Provide the [x, y] coordinate of the cell's center where the given text is located.  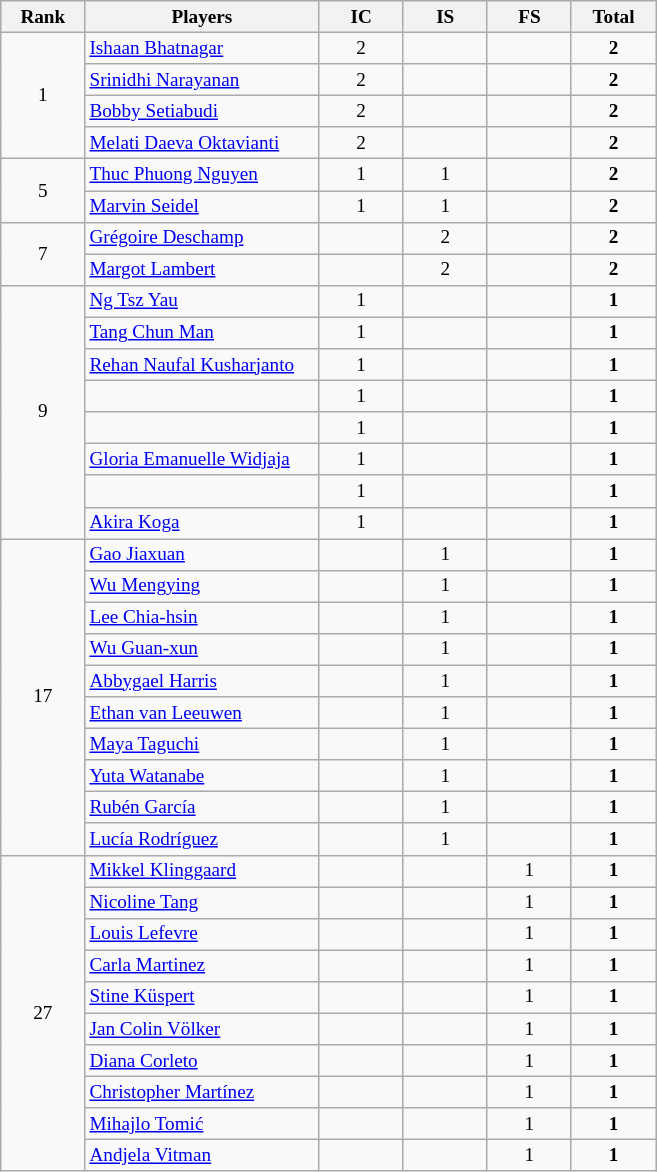
Lee Chia-hsin [202, 618]
Wu Mengying [202, 586]
Nicoline Tang [202, 902]
7 [43, 254]
Rank [43, 17]
Lucía Rodríguez [202, 839]
Mihajlo Tomić [202, 1124]
Melati Daeva Oktavianti [202, 143]
Total [613, 17]
27 [43, 1013]
Gao Jiaxuan [202, 554]
IC [361, 17]
Ng Tsz Yau [202, 301]
Andjela Vitman [202, 1156]
Diana Corleto [202, 1061]
Tang Chun Man [202, 333]
Marvin Seidel [202, 206]
Gloria Emanuelle Widjaja [202, 460]
Players [202, 17]
Louis Lefevre [202, 934]
Wu Guan-xun [202, 649]
Christopher Martínez [202, 1092]
IS [445, 17]
Thuc Phuong Nguyen [202, 175]
Ethan van Leeuwen [202, 713]
9 [43, 412]
Ishaan Bhatnagar [202, 48]
Rubén García [202, 808]
Stine Küspert [202, 997]
Abbygael Harris [202, 681]
FS [529, 17]
Yuta Watanabe [202, 776]
Bobby Setiabudi [202, 111]
5 [43, 190]
Grégoire Deschamp [202, 238]
Rehan Naufal Kusharjanto [202, 365]
Mikkel Klinggaard [202, 871]
Srinidhi Narayanan [202, 80]
Jan Colin Völker [202, 1029]
Akira Koga [202, 523]
Carla Martinez [202, 966]
Maya Taguchi [202, 744]
Margot Lambert [202, 270]
17 [43, 696]
